Search for the cell housing the specified text and yield its (X, Y) center coordinate. 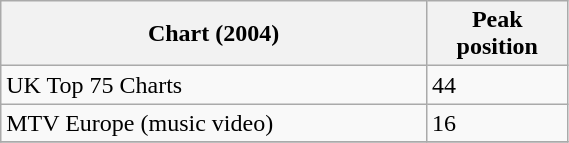
44 (497, 85)
16 (497, 123)
Peakposition (497, 34)
MTV Europe (music video) (214, 123)
Chart (2004) (214, 34)
UK Top 75 Charts (214, 85)
